Output the (X, Y) coordinate of the center of the cell containing the given text.  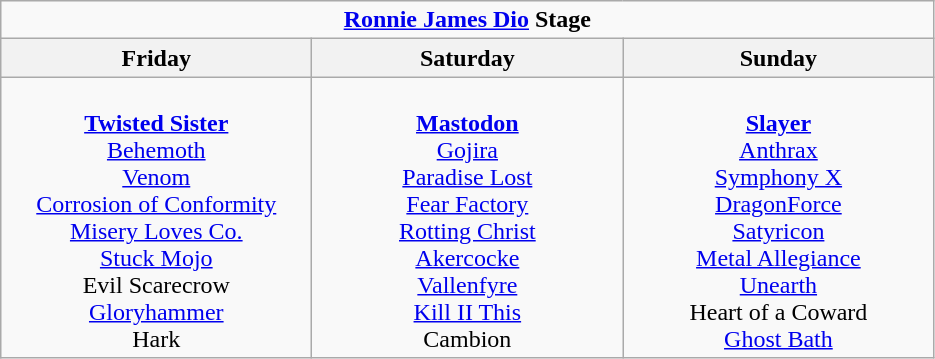
Mastodon Gojira Paradise Lost Fear Factory Rotting Christ Akercocke Vallenfyre Kill II This Cambion (468, 218)
Slayer Anthrax Symphony X DragonForce Satyricon Metal Allegiance Unearth Heart of a Coward Ghost Bath (778, 218)
Saturday (468, 58)
Sunday (778, 58)
Friday (156, 58)
Twisted Sister Behemoth Venom Corrosion of Conformity Misery Loves Co. Stuck Mojo Evil Scarecrow Gloryhammer Hark (156, 218)
Ronnie James Dio Stage (468, 20)
